Detect which cell encompasses the target text, then output its [X, Y] center coordinate. 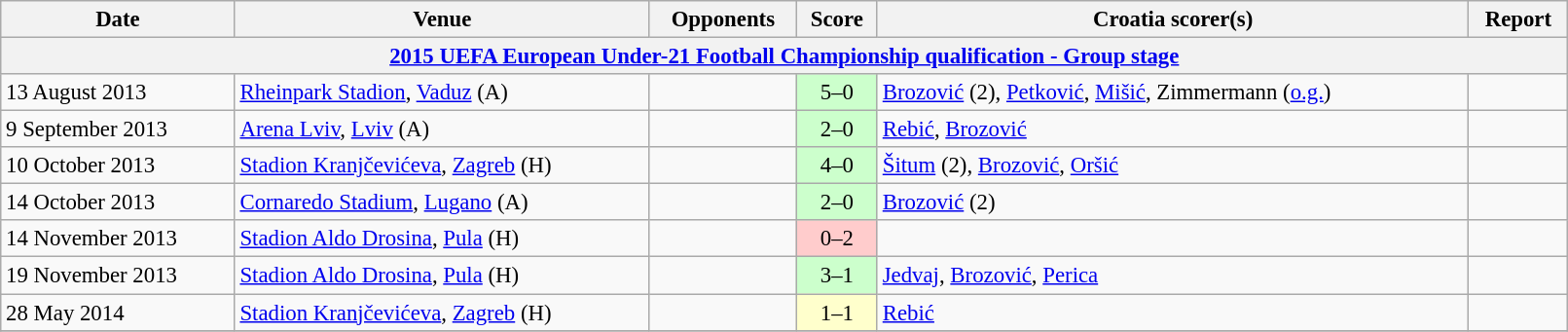
3–1 [837, 276]
Šitum (2), Brozović, Oršić [1173, 166]
14 November 2013 [118, 239]
13 August 2013 [118, 92]
Venue [442, 19]
Cornaredo Stadium, Lugano (A) [442, 203]
4–0 [837, 166]
Brozović (2), Petković, Mišić, Zimmermann (o.g.) [1173, 92]
Jedvaj, Brozović, Perica [1173, 276]
2015 UEFA European Under-21 Football Championship qualification - Group stage [784, 56]
0–2 [837, 239]
14 October 2013 [118, 203]
19 November 2013 [118, 276]
9 September 2013 [118, 129]
10 October 2013 [118, 166]
28 May 2014 [118, 313]
Opponents [722, 19]
Rebić [1173, 313]
Arena Lviv, Lviv (A) [442, 129]
1–1 [837, 313]
Rheinpark Stadion, Vaduz (A) [442, 92]
5–0 [837, 92]
Date [118, 19]
Rebić, Brozović [1173, 129]
Report [1518, 19]
Brozović (2) [1173, 203]
Score [837, 19]
Croatia scorer(s) [1173, 19]
